Output the [X, Y] coordinate of the center of the cell containing the given text.  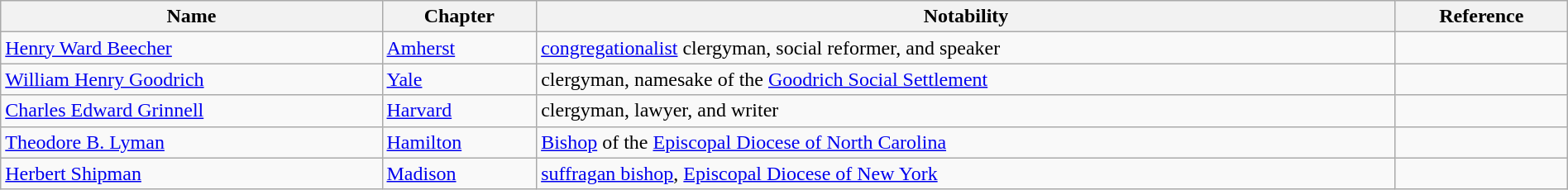
Notability [966, 17]
Name [192, 17]
clergyman, namesake of the Goodrich Social Settlement [966, 79]
suffragan bishop, Episcopal Diocese of New York [966, 173]
Henry Ward Beecher [192, 48]
Theodore B. Lyman [192, 142]
Amherst [460, 48]
clergyman, lawyer, and writer [966, 111]
Reference [1481, 17]
Herbert Shipman [192, 173]
Madison [460, 173]
William Henry Goodrich [192, 79]
Bishop of the Episcopal Diocese of North Carolina [966, 142]
congregationalist clergyman, social reformer, and speaker [966, 48]
Yale [460, 79]
Chapter [460, 17]
Hamilton [460, 142]
Charles Edward Grinnell [192, 111]
Harvard [460, 111]
